Identify which cell holds the provided text, then report its (X, Y) central coordinate. 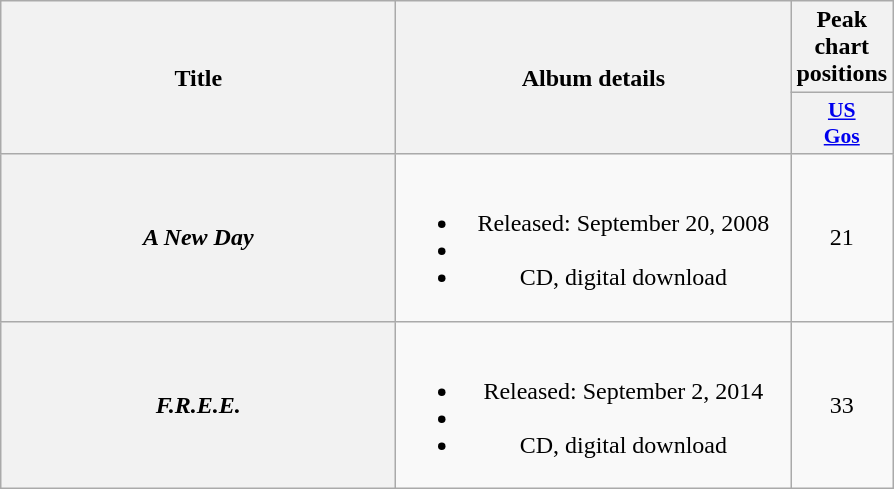
Album details (594, 78)
21 (842, 238)
F.R.E.E. (198, 404)
Title (198, 78)
USGos (842, 124)
A New Day (198, 238)
Released: September 2, 2014CD, digital download (594, 404)
Released: September 20, 2008CD, digital download (594, 238)
Peak chart positions (842, 47)
33 (842, 404)
